Return (x, y) of the center of cell containing provided text 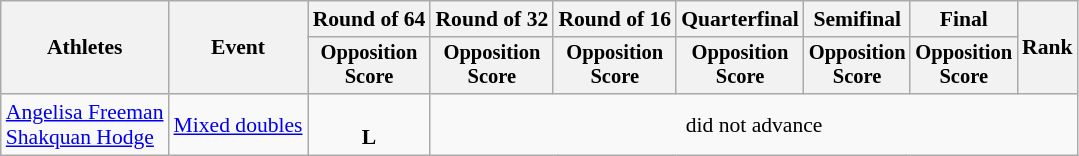
L (370, 124)
Round of 64 (370, 19)
Final (964, 19)
Event (238, 48)
Quarterfinal (740, 19)
Semifinal (858, 19)
Round of 32 (492, 19)
Rank (1048, 48)
Angelisa FreemanShakquan Hodge (85, 124)
Athletes (85, 48)
Mixed doubles (238, 124)
did not advance (754, 124)
Round of 16 (614, 19)
